Scan for the cell matching the given text and deliver its [x, y] coordinate at center. 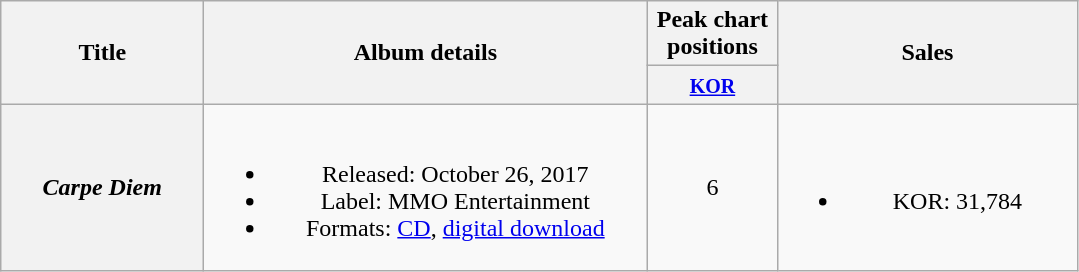
Title [102, 52]
KOR: 31,784 [928, 188]
KOR [712, 85]
6 [712, 188]
Released: October 26, 2017Label: MMO EntertainmentFormats: CD, digital download [426, 188]
Album details [426, 52]
Sales [928, 52]
Peak chart positions [712, 34]
Carpe Diem [102, 188]
